Find where the given text appears and provide that cell's center as [X, Y] coordinate. 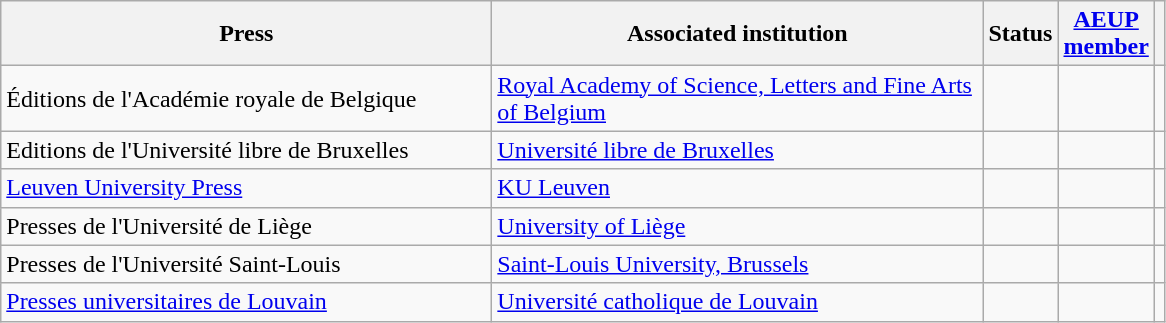
Saint-Louis University, Brussels [738, 264]
Status [1020, 34]
Université catholique de Louvain [738, 302]
Presses universitaires de Louvain [246, 302]
Université libre de Bruxelles [738, 150]
Royal Academy of Science, Letters and Fine Arts of Belgium [738, 98]
Press [246, 34]
AEUPmember [1106, 34]
KU Leuven [738, 188]
Leuven University Press [246, 188]
Presses de l'Université Saint-Louis [246, 264]
Éditions de l'Académie royale de Belgique [246, 98]
Associated institution [738, 34]
Editions de l'Université libre de Bruxelles [246, 150]
University of Liège [738, 226]
Presses de l'Université de Liège [246, 226]
